For the text-containing cell, return its midpoint in [X, Y] coordinate format. 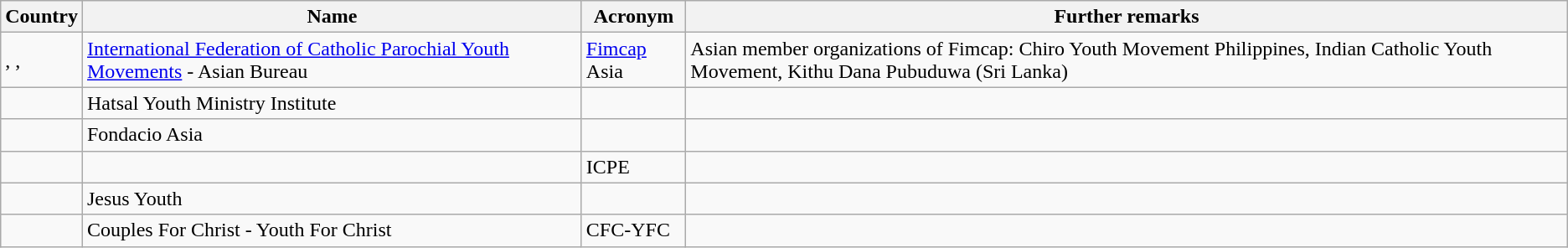
Further remarks [1127, 17]
ICPE [633, 167]
Name [332, 17]
Acronym [633, 17]
Fimcap Asia [633, 60]
Hatsal Youth Ministry Institute [332, 103]
, , [42, 60]
CFC-YFC [633, 230]
Jesus Youth [332, 199]
Country [42, 17]
Couples For Christ - Youth For Christ [332, 230]
Asian member organizations of Fimcap: Chiro Youth Movement Philippines, Indian Catholic Youth Movement, Kithu Dana Pubuduwa (Sri Lanka) [1127, 60]
International Federation of Catholic Parochial Youth Movements - Asian Bureau [332, 60]
Fondacio Asia [332, 135]
